Detect which cell encompasses the target text, then output its (X, Y) center coordinate. 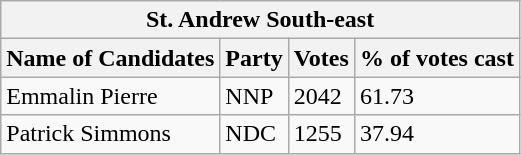
61.73 (436, 96)
% of votes cast (436, 58)
St. Andrew South-east (260, 20)
Party (254, 58)
Emmalin Pierre (110, 96)
NNP (254, 96)
2042 (321, 96)
NDC (254, 134)
37.94 (436, 134)
Patrick Simmons (110, 134)
Votes (321, 58)
1255 (321, 134)
Name of Candidates (110, 58)
